Return the [X, Y] coordinate for the center point of the cell that contains the specified text.  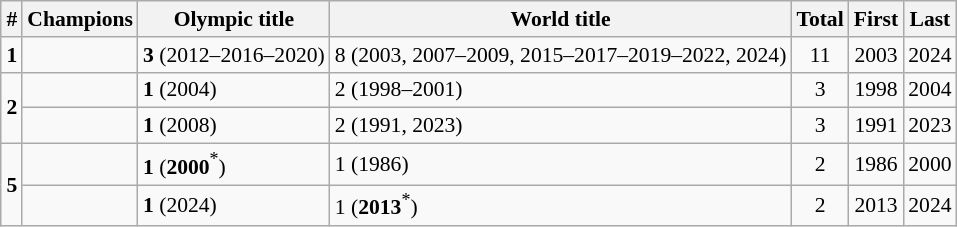
2004 [930, 90]
# [12, 19]
5 [12, 186]
11 [820, 55]
1991 [876, 126]
2023 [930, 126]
8 (2003, 2007–2009, 2015–2017–2019–2022, 2024) [561, 55]
2000 [930, 164]
2 (1998–2001) [561, 90]
1 (2024) [234, 206]
2003 [876, 55]
1 (1986) [561, 164]
1 (2008) [234, 126]
2013 [876, 206]
1 (2000*) [234, 164]
Last [930, 19]
2 (1991, 2023) [561, 126]
Total [820, 19]
First [876, 19]
1 (2004) [234, 90]
1 [12, 55]
1998 [876, 90]
1986 [876, 164]
Olympic title [234, 19]
1 (2013*) [561, 206]
Champions [80, 19]
3 (2012–2016–2020) [234, 55]
World title [561, 19]
